Pinpoint the cell where the given text exists, returning its (x, y) midpoint coordinate. 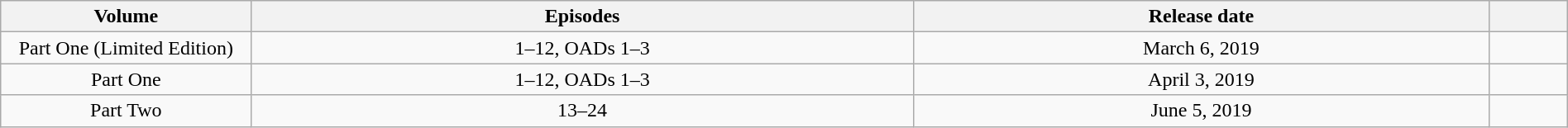
Part One (126, 79)
Part Two (126, 111)
13–24 (582, 111)
April 3, 2019 (1201, 79)
Release date (1201, 17)
June 5, 2019 (1201, 111)
Part One (Limited Edition) (126, 48)
Episodes (582, 17)
March 6, 2019 (1201, 48)
Volume (126, 17)
